Provide the [x, y] coordinate of the cell's center where the given text is located.  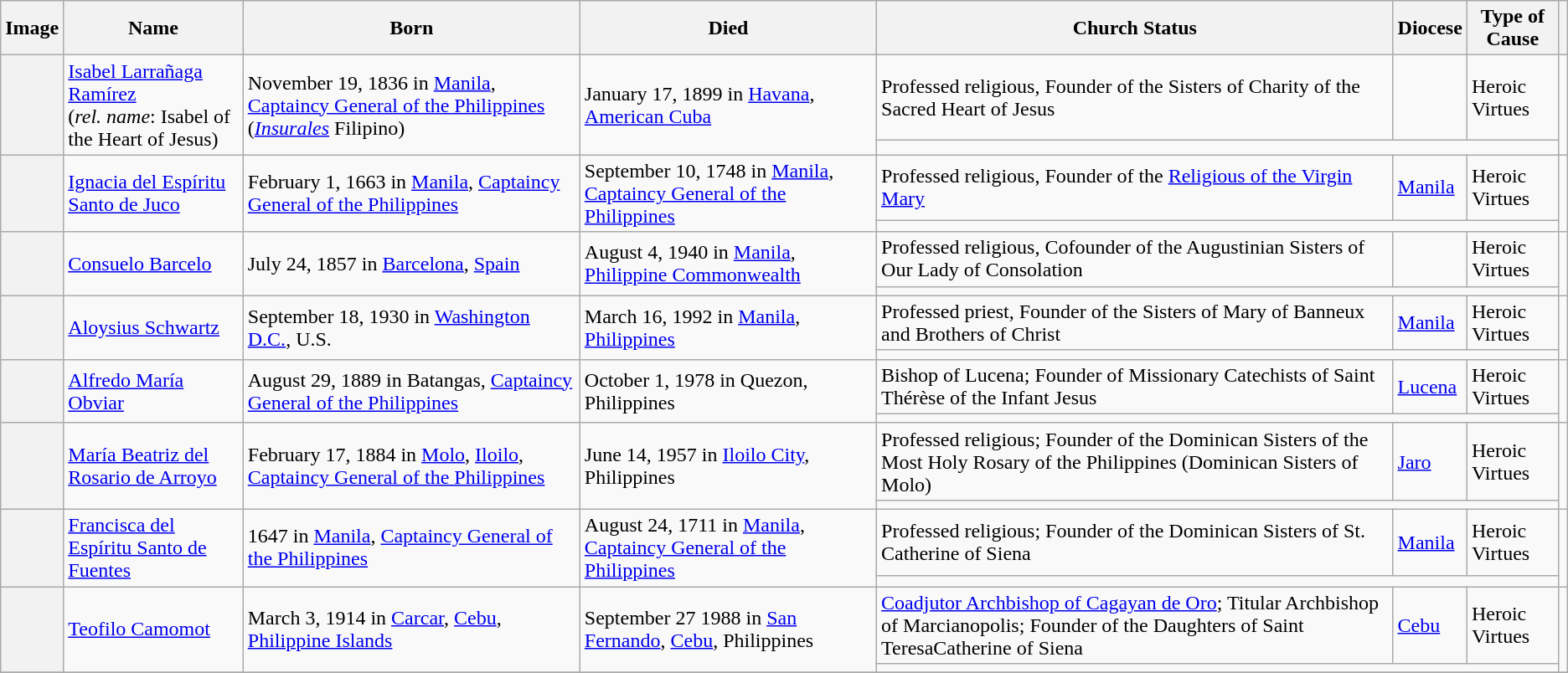
Died [728, 28]
September 10, 1748 in Manila, Captaincy General of the Philippines [728, 193]
January 17, 1899 in Havana, American Cuba [728, 105]
June 14, 1957 in Iloilo City, Philippines [728, 465]
Church Status [1135, 28]
Image [32, 28]
Professed religious, Cofounder of the Augustinian Sisters of Our Lady of Consolation [1135, 259]
Professed religious; Founder of the Dominican Sisters of the Most Holy Rosary of the Philippines (Dominican Sisters of Molo) [1135, 461]
October 1, 1978 in Quezon, Philippines [728, 391]
August 24, 1711 in Manila, Captaincy General of the Philippines [728, 547]
Jaro [1430, 461]
March 16, 1992 in Manila, Philippines [728, 327]
Cebu [1430, 624]
Alfredo María Obviar [153, 391]
September 18, 1930 in Washington D.C., U.S. [411, 327]
March 3, 1914 in Carcar, Cebu, Philippine Islands [411, 629]
Isabel Larrañaga Ramírez (rel. name: Isabel of the Heart of Jesus) [153, 105]
Ignacia del Espíritu Santo de Juco [153, 193]
Aloysius Schwartz [153, 327]
Lucena [1430, 387]
Professed religious, Founder of the Sisters of Charity of the Sacred Heart of Jesus [1135, 98]
September 27 1988 in San Fernando, Cebu, Philippines [728, 629]
Coadjutor Archbishop of Cagayan de Oro; Titular Archbishop of Marcianopolis; Founder of the Daughters of Saint TeresaCatherine of Siena [1135, 624]
Teofilo Camomot [153, 629]
November 19, 1836 in Manila, Captaincy General of the Philippines (Insurales Filipino) [411, 105]
1647 in Manila, Captaincy General of the Philippines [411, 547]
August 4, 1940 in Manila, Philippine Commonwealth [728, 264]
Diocese [1430, 28]
July 24, 1857 in Barcelona, Spain [411, 264]
Born [411, 28]
Professed religious; Founder of the Dominican Sisters of St. Catherine of Siena [1135, 542]
February 17, 1884 in Molo, Iloilo, Captaincy General of the Philippines [411, 465]
Professed priest, Founder of the Sisters of Mary of Banneux and Brothers of Christ [1135, 323]
February 1, 1663 in Manila, Captaincy General of the Philippines [411, 193]
Consuelo Barcelo [153, 264]
Bishop of Lucena; Founder of Missionary Catechists of Saint Thérèse of the Infant Jesus [1135, 387]
María Beatriz del Rosario de Arroyo [153, 465]
August 29, 1889 in Batangas, Captaincy General of the Philippines [411, 391]
Professed religious, Founder of the Religious of the Virgin Mary [1135, 188]
Type of Cause [1513, 28]
Name [153, 28]
Francisca del Espíritu Santo de Fuentes [153, 547]
